Return [x, y] of the center of cell containing provided text 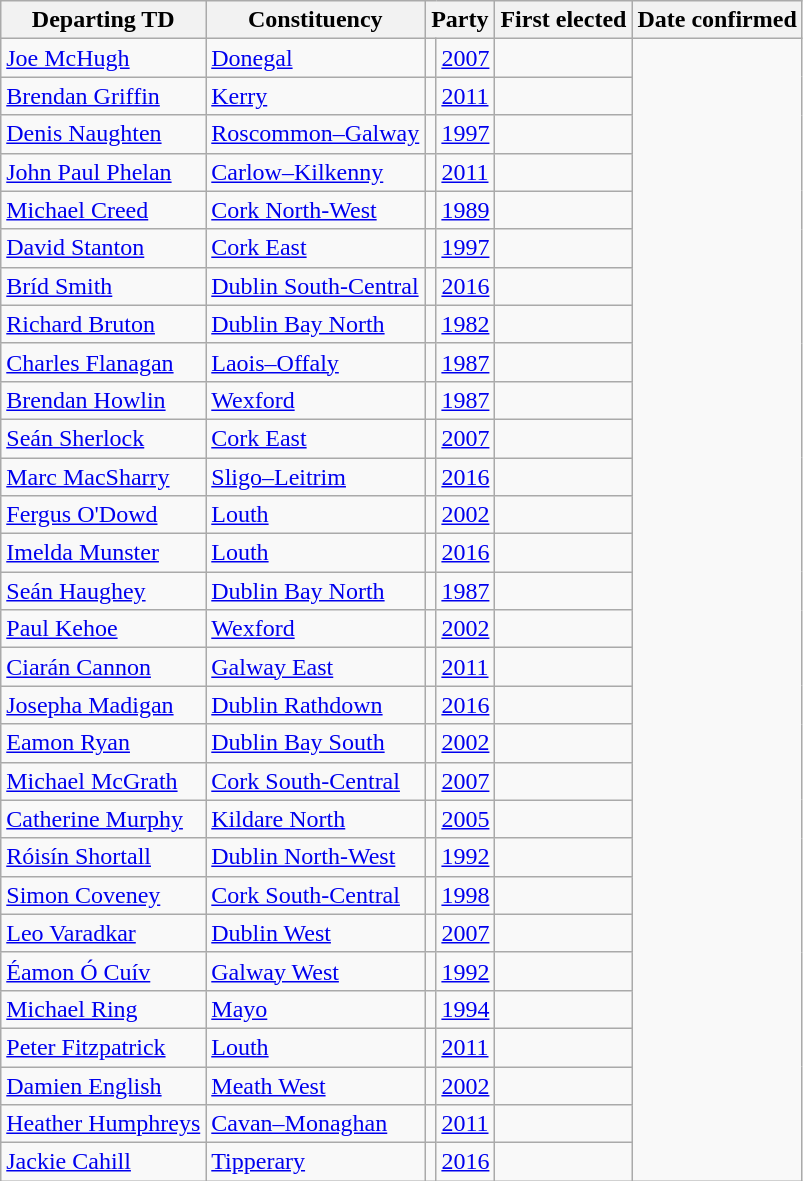
Tipperary [316, 1162]
Galway West [316, 971]
Peter Fitzpatrick [104, 1047]
Róisín Shortall [104, 857]
Éamon Ó Cuív [104, 971]
Damien English [104, 1085]
Charles Flanagan [104, 362]
Mayo [316, 1009]
Dublin Rathdown [316, 705]
Party [460, 20]
Michael McGrath [104, 781]
Fergus O'Dowd [104, 515]
Seán Sherlock [104, 438]
Dublin Bay South [316, 743]
David Stanton [104, 248]
Kerry [316, 96]
Michael Creed [104, 210]
Departing TD [104, 20]
Cavan–Monaghan [316, 1124]
Bríd Smith [104, 286]
Richard Bruton [104, 324]
Catherine Murphy [104, 819]
Meath West [316, 1085]
Imelda Munster [104, 553]
Josepha Madigan [104, 705]
Brendan Griffin [104, 96]
Heather Humphreys [104, 1124]
Paul Kehoe [104, 629]
Jackie Cahill [104, 1162]
Simon Coveney [104, 895]
Roscommon–Galway [316, 134]
Galway East [316, 667]
John Paul Phelan [104, 172]
Sligo–Leitrim [316, 477]
Laois–Offaly [316, 362]
2005 [466, 819]
1994 [466, 1009]
Date confirmed [717, 20]
Cork North-West [316, 210]
Carlow–Kilkenny [316, 172]
Joe McHugh [104, 58]
Eamon Ryan [104, 743]
Dublin South-Central [316, 286]
1998 [466, 895]
Constituency [316, 20]
Michael Ring [104, 1009]
Donegal [316, 58]
Ciarán Cannon [104, 667]
Marc MacSharry [104, 477]
Dublin West [316, 933]
Brendan Howlin [104, 400]
1989 [466, 210]
Leo Varadkar [104, 933]
First elected [564, 20]
Denis Naughten [104, 134]
Seán Haughey [104, 591]
Dublin North-West [316, 857]
1982 [466, 324]
Kildare North [316, 819]
